Return the [X, Y] coordinate for the center point of the cell that contains the specified text.  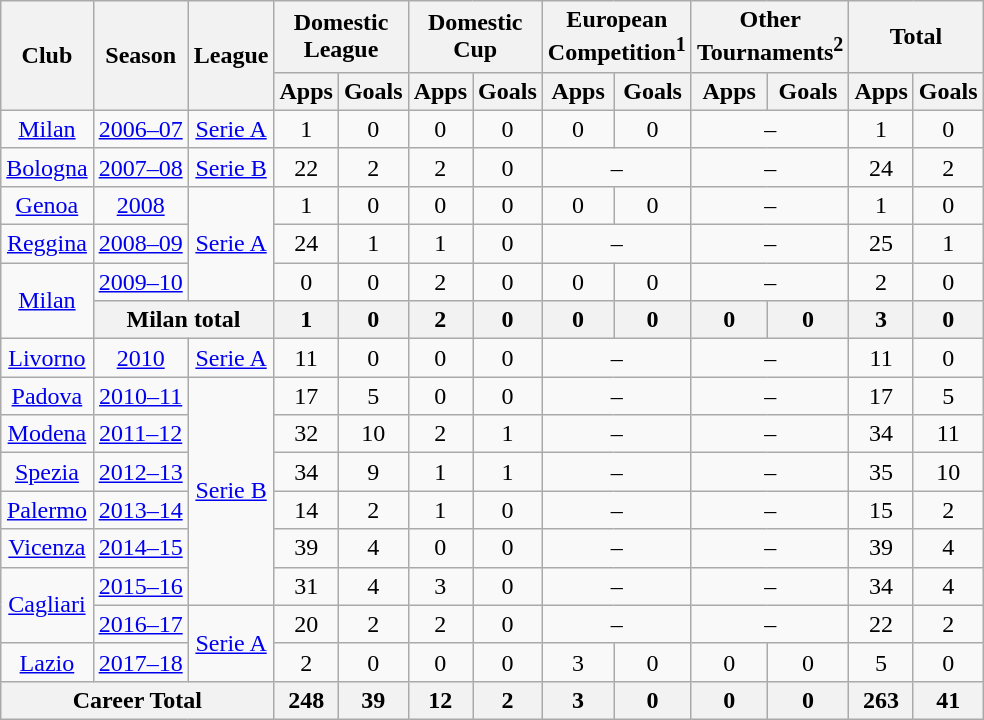
20 [306, 624]
2014–15 [140, 548]
35 [881, 472]
2011–12 [140, 434]
14 [306, 510]
248 [306, 700]
Total [916, 37]
2016–17 [140, 624]
Padova [47, 396]
2012–13 [140, 472]
Palermo [47, 510]
Spezia [47, 472]
2010–11 [140, 396]
Livorno [47, 358]
Modena [47, 434]
9 [373, 472]
2010 [140, 358]
2013–14 [140, 510]
25 [881, 244]
Milan total [184, 320]
Lazio [47, 662]
DomesticLeague [341, 37]
2009–10 [140, 282]
32 [306, 434]
Club [47, 56]
2015–16 [140, 586]
EuropeanCompetition1 [616, 37]
Vicenza [47, 548]
12 [440, 700]
2007–08 [140, 167]
Career Total [138, 700]
Season [140, 56]
Reggina [47, 244]
Genoa [47, 205]
OtherTournaments2 [770, 37]
263 [881, 700]
Bologna [47, 167]
2017–18 [140, 662]
League [231, 56]
15 [881, 510]
31 [306, 586]
2006–07 [140, 129]
Cagliari [47, 605]
2008–09 [140, 244]
2008 [140, 205]
DomesticCup [475, 37]
41 [948, 700]
